Extract the [X, Y] coordinate from the center of the cell holding the provided text.  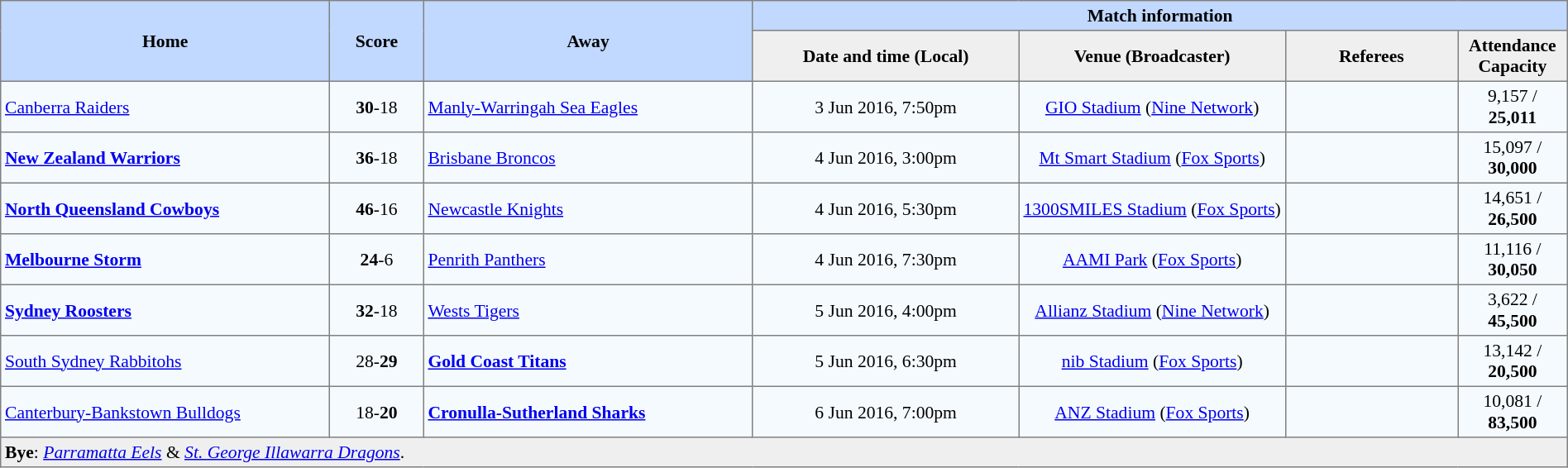
Canberra Raiders [165, 107]
30-18 [377, 107]
4 Jun 2016, 7:30pm [886, 260]
4 Jun 2016, 3:00pm [886, 158]
Home [165, 41]
Mt Smart Stadium (Fox Sports) [1152, 158]
5 Jun 2016, 4:00pm [886, 310]
ANZ Stadium (Fox Sports) [1152, 412]
Referees [1371, 56]
Match information [1159, 16]
Away [588, 41]
46-16 [377, 208]
Brisbane Broncos [588, 158]
Canterbury-Bankstown Bulldogs [165, 412]
32-18 [377, 310]
Allianz Stadium (Nine Network) [1152, 310]
Score [377, 41]
6 Jun 2016, 7:00pm [886, 412]
Cronulla-Sutherland Sharks [588, 412]
4 Jun 2016, 5:30pm [886, 208]
nib Stadium (Fox Sports) [1152, 361]
Wests Tigers [588, 310]
Gold Coast Titans [588, 361]
Bye: Parramatta Eels & St. George Illawarra Dragons. [784, 452]
Manly-Warringah Sea Eagles [588, 107]
13,142 / 20,500 [1513, 361]
1300SMILES Stadium (Fox Sports) [1152, 208]
Penrith Panthers [588, 260]
15,097 / 30,000 [1513, 158]
10,081 / 83,500 [1513, 412]
14,651 / 26,500 [1513, 208]
5 Jun 2016, 6:30pm [886, 361]
Melbourne Storm [165, 260]
GIO Stadium (Nine Network) [1152, 107]
3,622 / 45,500 [1513, 310]
28-29 [377, 361]
Attendance Capacity [1513, 56]
11,116 / 30,050 [1513, 260]
North Queensland Cowboys [165, 208]
Newcastle Knights [588, 208]
New Zealand Warriors [165, 158]
24-6 [377, 260]
18-20 [377, 412]
Venue (Broadcaster) [1152, 56]
3 Jun 2016, 7:50pm [886, 107]
36-18 [377, 158]
AAMI Park (Fox Sports) [1152, 260]
Sydney Roosters [165, 310]
South Sydney Rabbitohs [165, 361]
Date and time (Local) [886, 56]
9,157 / 25,011 [1513, 107]
